Return the [x, y] coordinate for the center point of the cell that contains the specified text.  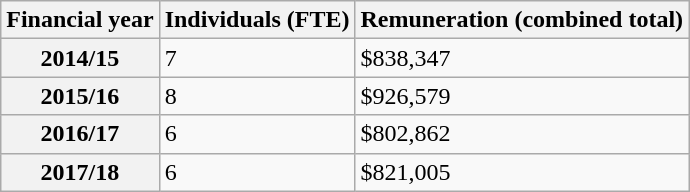
2017/18 [80, 172]
Remuneration (combined total) [522, 20]
2016/17 [80, 134]
$802,862 [522, 134]
8 [257, 96]
Financial year [80, 20]
2015/16 [80, 96]
Individuals (FTE) [257, 20]
7 [257, 58]
$926,579 [522, 96]
2014/15 [80, 58]
$838,347 [522, 58]
$821,005 [522, 172]
